Return the (X, Y) coordinate for the center point of the cell that contains the specified text.  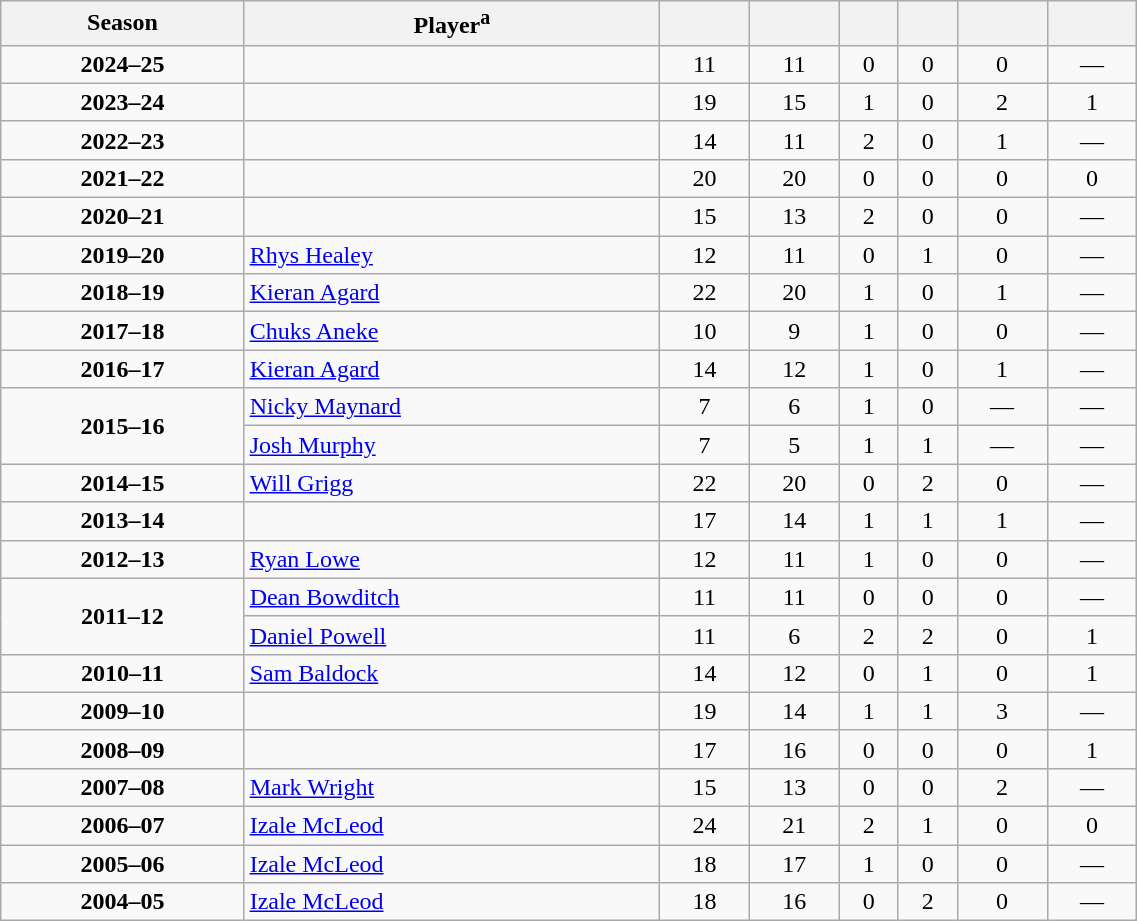
21 (794, 826)
2021–22 (122, 178)
Will Grigg (452, 483)
2015–16 (122, 426)
2017–18 (122, 331)
Playera (452, 24)
2008–09 (122, 749)
Daniel Powell (452, 635)
Josh Murphy (452, 445)
2019–20 (122, 255)
24 (705, 826)
Mark Wright (452, 787)
9 (794, 331)
2014–15 (122, 483)
Sam Baldock (452, 673)
10 (705, 331)
Dean Bowditch (452, 597)
2012–13 (122, 559)
2010–11 (122, 673)
2013–14 (122, 521)
2006–07 (122, 826)
2016–17 (122, 369)
2024–25 (122, 64)
3 (1002, 711)
Season (122, 24)
Chuks Aneke (452, 331)
2007–08 (122, 787)
Nicky Maynard (452, 407)
2005–06 (122, 864)
2004–05 (122, 902)
2022–23 (122, 140)
5 (794, 445)
2023–24 (122, 102)
2020–21 (122, 217)
2009–10 (122, 711)
Ryan Lowe (452, 559)
2018–19 (122, 293)
2011–12 (122, 616)
Rhys Healey (452, 255)
